Determine the (X, Y) coordinate at the center of the cell enclosing the given text.  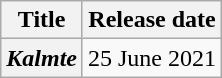
Release date (152, 20)
Title (42, 20)
25 June 2021 (152, 58)
Kalmte (42, 58)
